Locate the cell with the specified text and output its (x, y) center coordinate. 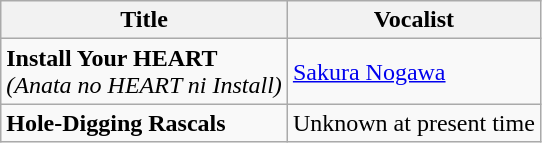
Hole-Digging Rascals (144, 123)
Title (144, 20)
Install Your HEART(Anata no HEART ni Install) (144, 72)
Unknown at present time (414, 123)
Sakura Nogawa (414, 72)
Vocalist (414, 20)
